Output the [X, Y] coordinate of the center of the cell containing the given text.  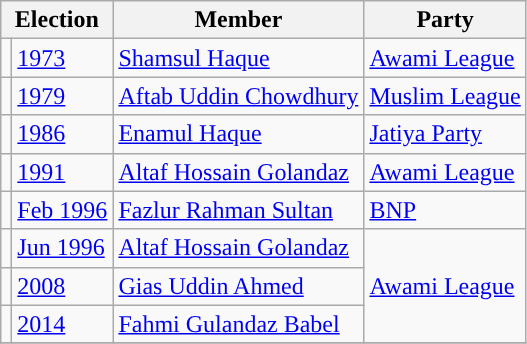
Muslim League [445, 96]
Shamsul Haque [238, 58]
Feb 1996 [62, 210]
2008 [62, 286]
Jun 1996 [62, 248]
Election [57, 20]
Party [445, 20]
1979 [62, 96]
2014 [62, 324]
Fazlur Rahman Sultan [238, 210]
Enamul Haque [238, 134]
Gias Uddin Ahmed [238, 286]
Member [238, 20]
1991 [62, 172]
Jatiya Party [445, 134]
BNP [445, 210]
Aftab Uddin Chowdhury [238, 96]
Fahmi Gulandaz Babel [238, 324]
1986 [62, 134]
1973 [62, 58]
